Capture the cell that displays the provided text and extract its (x, y) central coordinate. 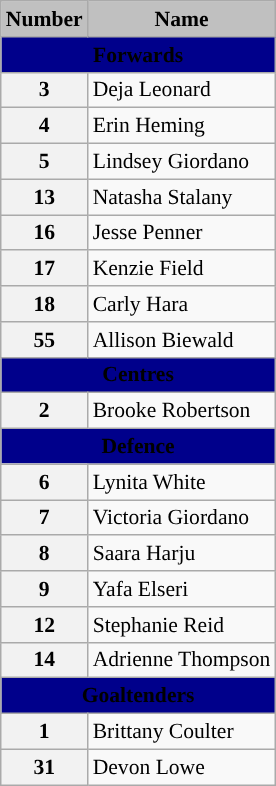
55 (44, 340)
Stephanie Reid (182, 625)
Adrienne Thompson (182, 660)
2 (44, 411)
Natasha Stalany (182, 197)
Lindsey Giordano (182, 162)
Victoria Giordano (182, 518)
Saara Harju (182, 554)
16 (44, 233)
Devon Lowe (182, 767)
Brittany Coulter (182, 732)
Erin Heming (182, 126)
7 (44, 518)
17 (44, 269)
Forwards (138, 55)
4 (44, 126)
8 (44, 554)
14 (44, 660)
Name (182, 19)
18 (44, 304)
Carly Hara (182, 304)
Brooke Robertson (182, 411)
Goaltenders (138, 696)
Centres (138, 375)
1 (44, 732)
13 (44, 197)
Allison Biewald (182, 340)
5 (44, 162)
Defence (138, 447)
12 (44, 625)
3 (44, 90)
Kenzie Field (182, 269)
6 (44, 482)
31 (44, 767)
Number (44, 19)
Lynita White (182, 482)
Jesse Penner (182, 233)
Deja Leonard (182, 90)
Yafa Elseri (182, 589)
9 (44, 589)
